Return the [x, y] coordinate for the center point of the cell that contains the specified text.  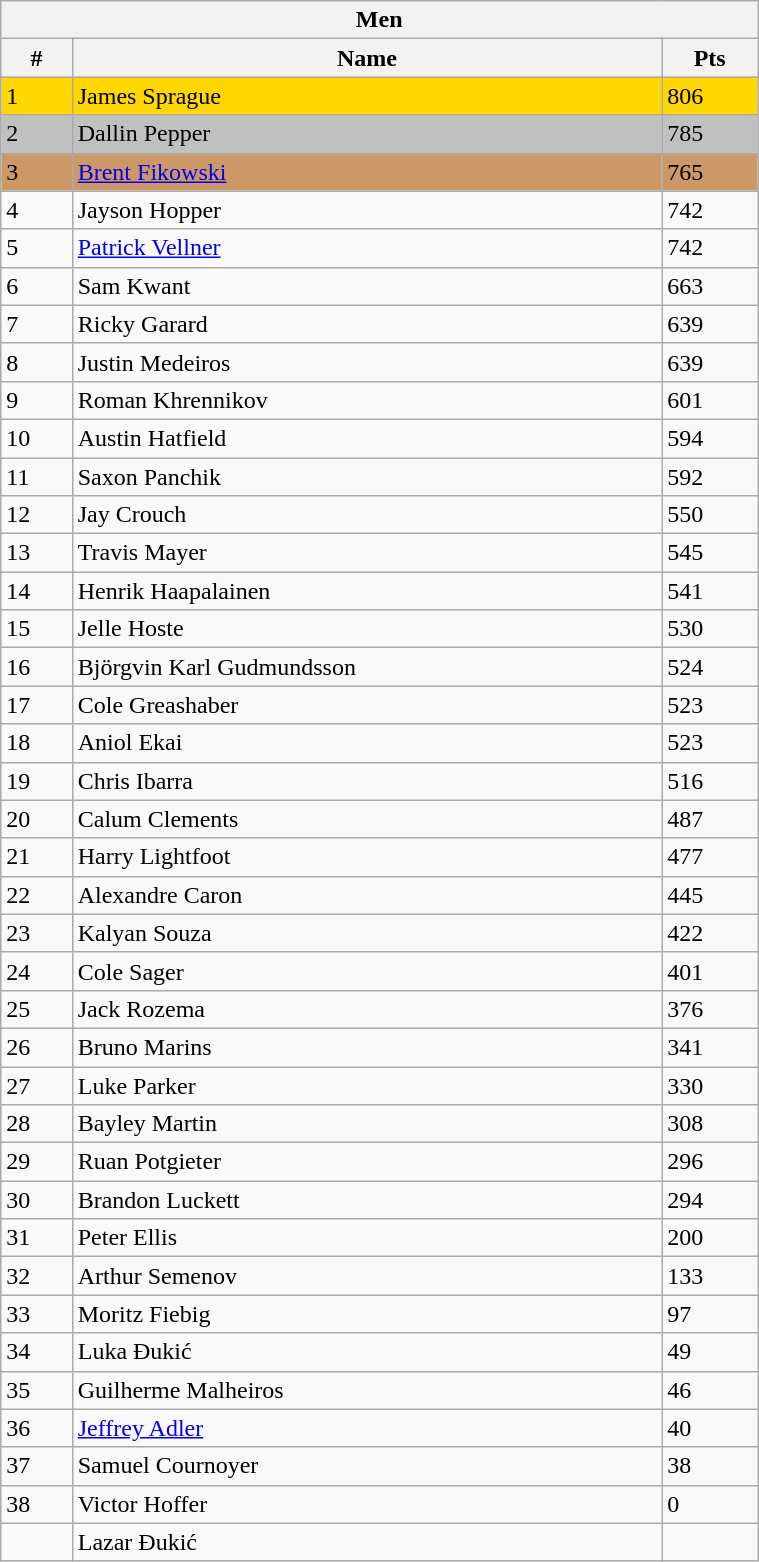
28 [36, 1124]
12 [36, 515]
Samuel Cournoyer [367, 1466]
32 [36, 1276]
Moritz Fiebig [367, 1314]
Jay Crouch [367, 515]
Henrik Haapalainen [367, 591]
530 [710, 629]
445 [710, 895]
18 [36, 743]
133 [710, 1276]
5 [36, 248]
34 [36, 1352]
Brandon Luckett [367, 1200]
James Sprague [367, 96]
Jayson Hopper [367, 210]
594 [710, 438]
36 [36, 1428]
Brent Fikowski [367, 172]
Bruno Marins [367, 1047]
Travis Mayer [367, 553]
37 [36, 1466]
200 [710, 1238]
7 [36, 324]
Luke Parker [367, 1085]
27 [36, 1085]
487 [710, 819]
Jeffrey Adler [367, 1428]
Aniol Ekai [367, 743]
Ricky Garard [367, 324]
376 [710, 1009]
# [36, 58]
Alexandre Caron [367, 895]
Dallin Pepper [367, 134]
Patrick Vellner [367, 248]
541 [710, 591]
6 [36, 286]
Austin Hatfield [367, 438]
Cole Greashaber [367, 705]
21 [36, 857]
10 [36, 438]
23 [36, 933]
Peter Ellis [367, 1238]
97 [710, 1314]
Bayley Martin [367, 1124]
601 [710, 400]
Saxon Panchik [367, 477]
550 [710, 515]
33 [36, 1314]
Harry Lightfoot [367, 857]
Ruan Potgieter [367, 1162]
Jack Rozema [367, 1009]
17 [36, 705]
Jelle Hoste [367, 629]
Björgvin Karl Gudmundsson [367, 667]
24 [36, 971]
Roman Khrennikov [367, 400]
9 [36, 400]
35 [36, 1390]
15 [36, 629]
294 [710, 1200]
Arthur Semenov [367, 1276]
341 [710, 1047]
Lazar Đukić [367, 1542]
1 [36, 96]
0 [710, 1504]
22 [36, 895]
Sam Kwant [367, 286]
765 [710, 172]
11 [36, 477]
14 [36, 591]
Guilherme Malheiros [367, 1390]
296 [710, 1162]
422 [710, 933]
40 [710, 1428]
Chris Ibarra [367, 781]
16 [36, 667]
Luka Đukić [367, 1352]
26 [36, 1047]
806 [710, 96]
Men [380, 20]
524 [710, 667]
46 [710, 1390]
477 [710, 857]
545 [710, 553]
2 [36, 134]
Calum Clements [367, 819]
330 [710, 1085]
49 [710, 1352]
13 [36, 553]
Name [367, 58]
Victor Hoffer [367, 1504]
Kalyan Souza [367, 933]
29 [36, 1162]
Cole Sager [367, 971]
8 [36, 362]
Pts [710, 58]
592 [710, 477]
4 [36, 210]
31 [36, 1238]
19 [36, 781]
785 [710, 134]
401 [710, 971]
516 [710, 781]
3 [36, 172]
308 [710, 1124]
20 [36, 819]
Justin Medeiros [367, 362]
663 [710, 286]
25 [36, 1009]
30 [36, 1200]
